Identify which cell holds the provided text, then report its (x, y) central coordinate. 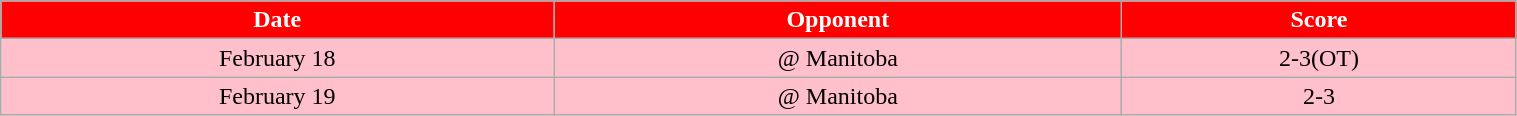
February 19 (278, 96)
2-3(OT) (1319, 58)
Score (1319, 20)
Opponent (838, 20)
Date (278, 20)
February 18 (278, 58)
2-3 (1319, 96)
